Pinpoint the cell where the given text exists, returning its (x, y) midpoint coordinate. 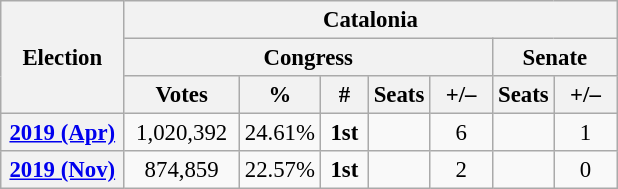
874,859 (182, 170)
2019 (Apr) (62, 133)
1 (586, 133)
6 (462, 133)
2019 (Nov) (62, 170)
2 (462, 170)
Catalonia (370, 20)
Votes (182, 95)
22.57% (280, 170)
Senate (555, 58)
Election (62, 58)
% (280, 95)
24.61% (280, 133)
# (344, 95)
0 (586, 170)
Congress (308, 58)
1,020,392 (182, 133)
